Output the [x, y] coordinate of the center of the cell containing the given text.  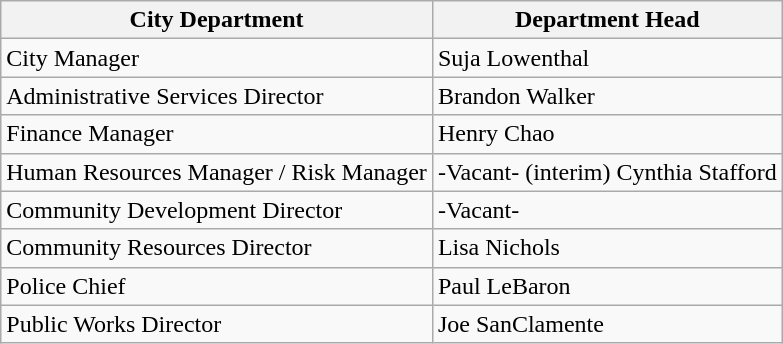
Department Head [607, 20]
-Vacant- [607, 210]
Suja Lowenthal [607, 58]
Human Resources Manager / Risk Manager [217, 172]
Paul LeBaron [607, 286]
Brandon Walker [607, 96]
Community Resources Director [217, 248]
-Vacant- (interim) Cynthia Stafford [607, 172]
Joe SanClamente [607, 324]
City Manager [217, 58]
Lisa Nichols [607, 248]
Public Works Director [217, 324]
Finance Manager [217, 134]
City Department [217, 20]
Police Chief [217, 286]
Administrative Services Director [217, 96]
Community Development Director [217, 210]
Henry Chao [607, 134]
